Search for the cell housing the specified text and yield its (X, Y) center coordinate. 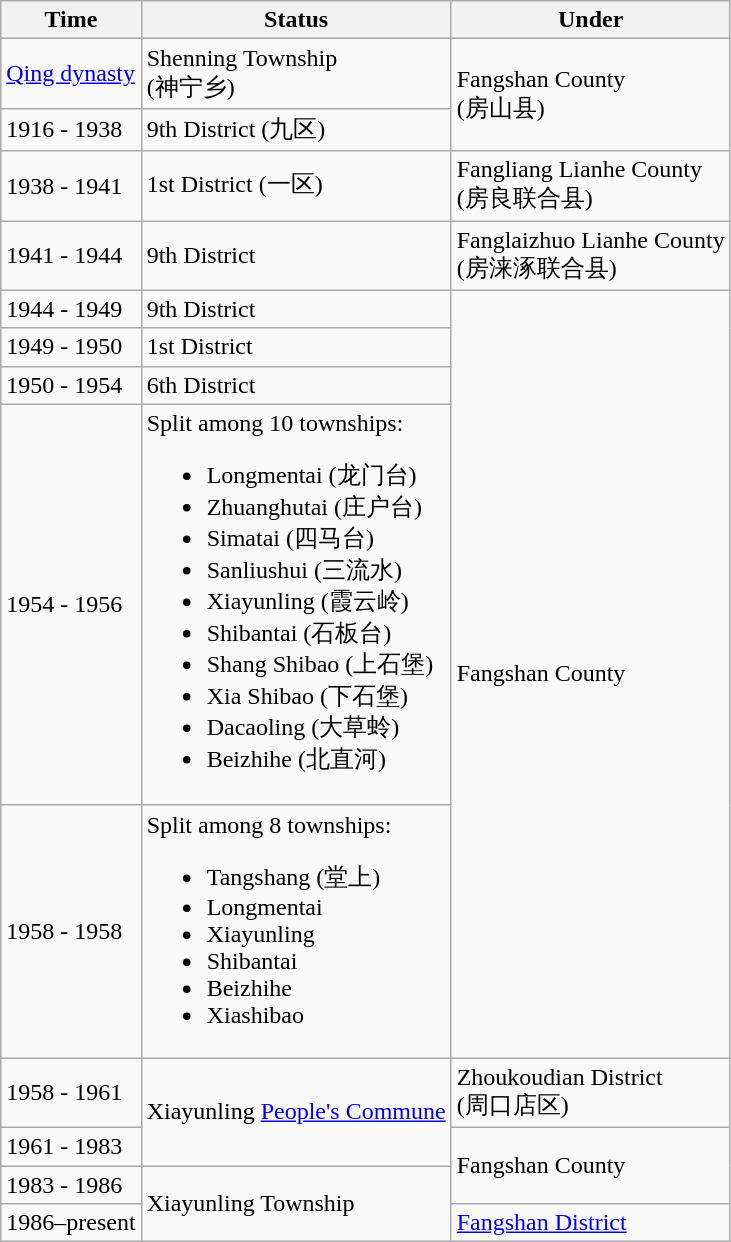
1983 - 1986 (71, 1185)
1958 - 1958 (71, 932)
1st District (296, 347)
6th District (296, 385)
Under (590, 20)
Time (71, 20)
1958 - 1961 (71, 1093)
Fangshan District (590, 1223)
1954 - 1956 (71, 604)
1st District (一区) (296, 186)
Fangliang Lianhe County(房良联合县) (590, 186)
1961 - 1983 (71, 1146)
1938 - 1941 (71, 186)
9th District (九区) (296, 130)
Shenning Township(神宁乡) (296, 74)
1916 - 1938 (71, 130)
1986–present (71, 1223)
1949 - 1950 (71, 347)
Status (296, 20)
Fanglaizhuo Lianhe County(房涞涿联合县) (590, 255)
1941 - 1944 (71, 255)
Zhoukoudian District(周口店区) (590, 1093)
Xiayunling People's Commune (296, 1112)
1950 - 1954 (71, 385)
1944 - 1949 (71, 309)
Fangshan County(房山县) (590, 95)
Split among 8 townships:Tangshang (堂上)LongmentaiXiayunlingShibantaiBeizhiheXiashibao (296, 932)
Xiayunling Township (296, 1204)
Qing dynasty (71, 74)
